Determine the (X, Y) coordinate at the center of the cell enclosing the given text.  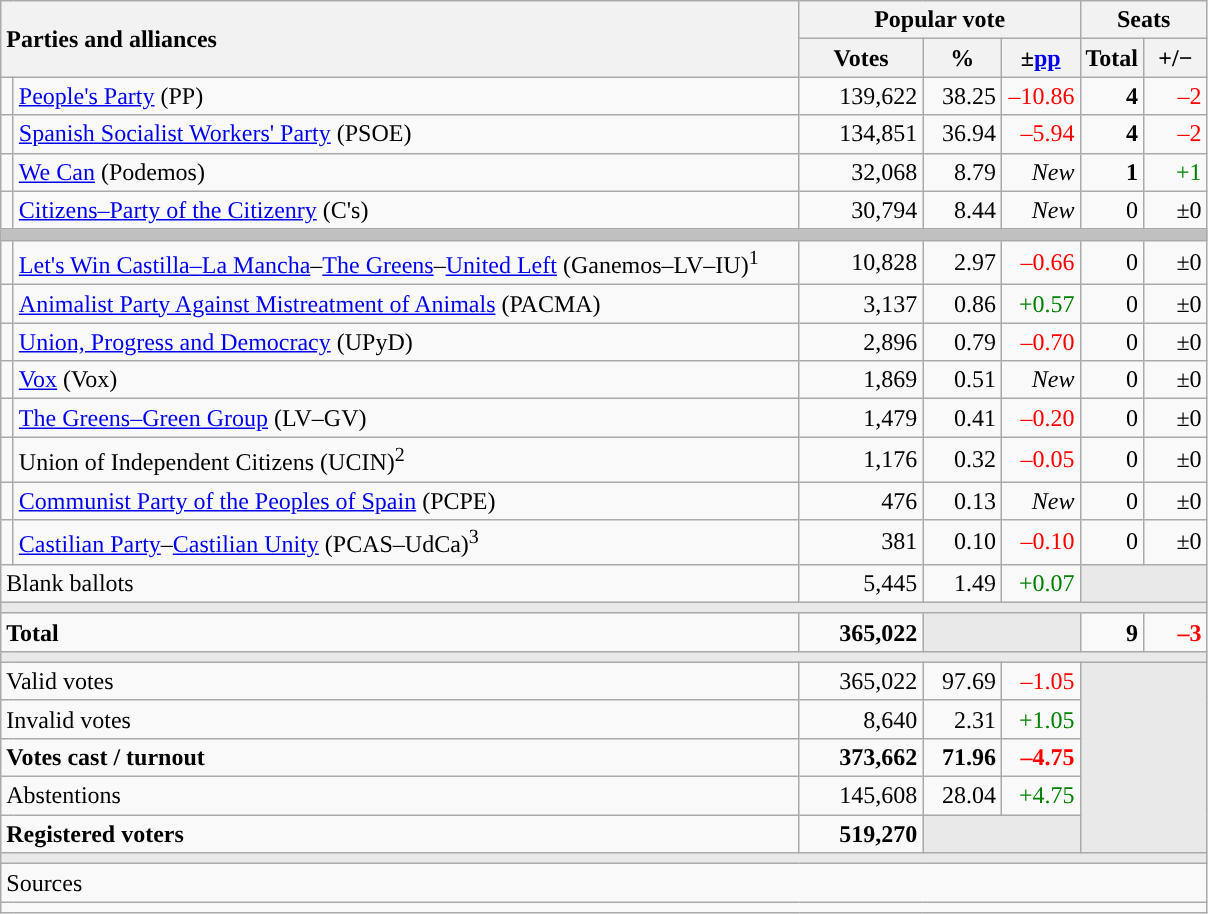
±pp (1040, 58)
Invalid votes (400, 719)
Castilian Party–Castilian Unity (PCAS–UdCa)3 (406, 542)
Citizens–Party of the Citizenry (C's) (406, 210)
0.13 (962, 501)
–3 (1176, 632)
0.32 (962, 460)
–0.20 (1040, 418)
2.31 (962, 719)
381 (861, 542)
Union of Independent Citizens (UCIN)2 (406, 460)
134,851 (861, 134)
0.79 (962, 342)
+1.05 (1040, 719)
–5.94 (1040, 134)
Vox (Vox) (406, 380)
The Greens–Green Group (LV–GV) (406, 418)
Abstentions (400, 796)
1.49 (962, 583)
+1 (1176, 172)
139,622 (861, 96)
1 (1112, 172)
476 (861, 501)
8.44 (962, 210)
0.51 (962, 380)
Valid votes (400, 681)
9 (1112, 632)
0.41 (962, 418)
71.96 (962, 758)
373,662 (861, 758)
–0.70 (1040, 342)
–1.05 (1040, 681)
People's Party (PP) (406, 96)
Let's Win Castilla–La Mancha–The Greens–United Left (Ganemos–LV–IU)1 (406, 262)
+/− (1176, 58)
Animalist Party Against Mistreatment of Animals (PACMA) (406, 304)
Communist Party of the Peoples of Spain (PCPE) (406, 501)
–0.10 (1040, 542)
Registered voters (400, 834)
–10.86 (1040, 96)
–0.05 (1040, 460)
8.79 (962, 172)
10,828 (861, 262)
We Can (Podemos) (406, 172)
1,479 (861, 418)
8,640 (861, 719)
1,869 (861, 380)
3,137 (861, 304)
1,176 (861, 460)
Popular vote (940, 20)
32,068 (861, 172)
+4.75 (1040, 796)
519,270 (861, 834)
2,896 (861, 342)
–4.75 (1040, 758)
30,794 (861, 210)
2.97 (962, 262)
Spanish Socialist Workers' Party (PSOE) (406, 134)
38.25 (962, 96)
0.10 (962, 542)
+0.57 (1040, 304)
Seats (1144, 20)
Votes (861, 58)
–0.66 (1040, 262)
97.69 (962, 681)
Union, Progress and Democracy (UPyD) (406, 342)
5,445 (861, 583)
+0.07 (1040, 583)
Blank ballots (400, 583)
Parties and alliances (400, 39)
Votes cast / turnout (400, 758)
Sources (604, 883)
% (962, 58)
0.86 (962, 304)
28.04 (962, 796)
36.94 (962, 134)
145,608 (861, 796)
